Return (x, y) of the center of cell containing provided text 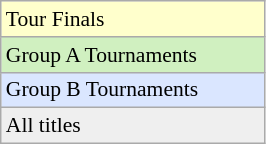
All titles (133, 126)
Tour Finals (133, 19)
Group A Tournaments (133, 55)
Group B Tournaments (133, 90)
